Determine the [X, Y] coordinate at the center of the cell enclosing the given text.  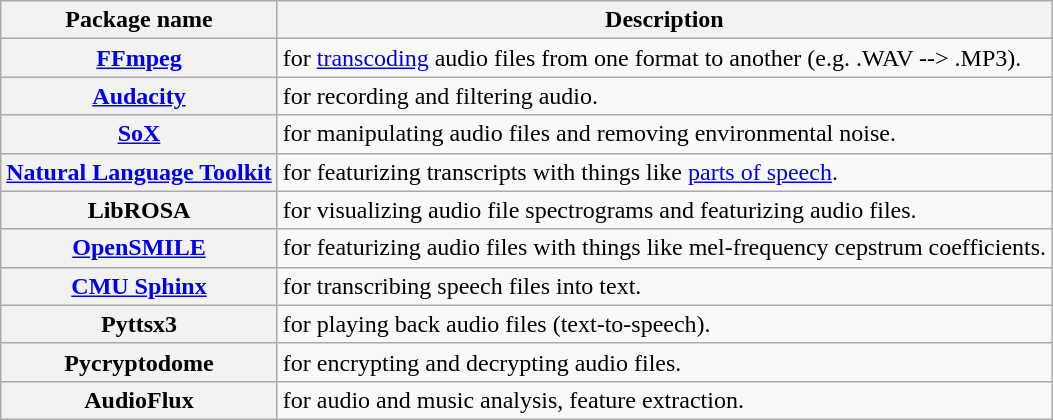
FFmpeg [139, 58]
for playing back audio files (text-to-speech). [664, 324]
Natural Language Toolkit [139, 172]
Description [664, 20]
for featurizing transcripts with things like parts of speech. [664, 172]
for manipulating audio files and removing environmental noise. [664, 134]
AudioFlux [139, 400]
Pyttsx3 [139, 324]
CMU Sphinx [139, 286]
OpenSMILE [139, 248]
for audio and music analysis, feature extraction. [664, 400]
Audacity [139, 96]
for featurizing audio files with things like mel-frequency cepstrum coefficients. [664, 248]
for encrypting and decrypting audio files. [664, 362]
for visualizing audio file spectrograms and featurizing audio files. [664, 210]
for transcribing speech files into text. [664, 286]
Pycryptodome [139, 362]
for transcoding audio files from one format to another (e.g. .WAV --> .MP3). [664, 58]
SoX [139, 134]
for recording and filtering audio. [664, 96]
Package name [139, 20]
LibROSA [139, 210]
